Return the (x, y) coordinate for the center point of the cell that contains the specified text.  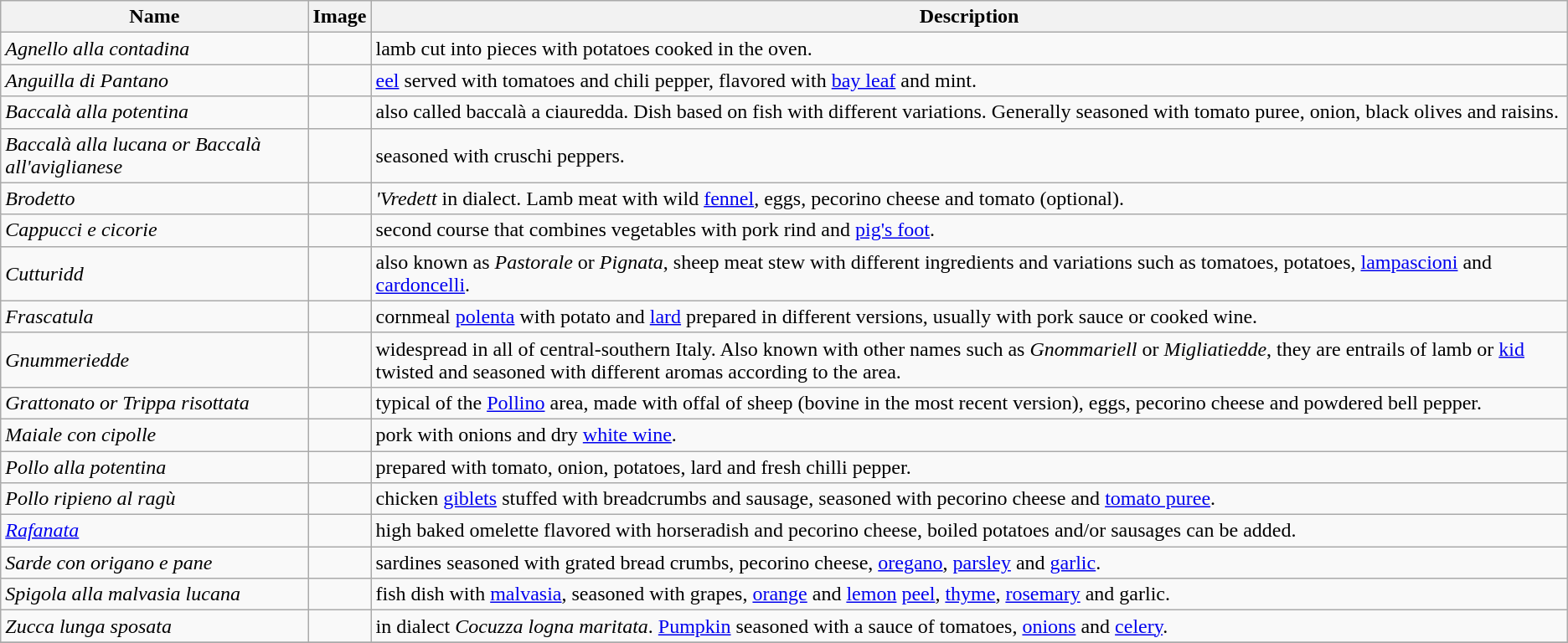
chicken giblets stuffed with breadcrumbs and sausage, seasoned with pecorino cheese and tomato puree. (969, 499)
Description (969, 17)
in dialect Cocuzza logna maritata. Pumpkin seasoned with a sauce of tomatoes, onions and celery. (969, 626)
Spigola alla malvasia lucana (154, 594)
Rafanata (154, 531)
second course that combines vegetables with pork rind and pig's foot. (969, 230)
sardines seasoned with grated bread crumbs, pecorino cheese, oregano, parsley and garlic. (969, 563)
eel served with tomatoes and chili pepper, flavored with bay leaf and mint. (969, 80)
Pollo ripieno al ragù (154, 499)
Gnummeriedde (154, 360)
Name (154, 17)
high baked omelette flavored with horseradish and pecorino cheese, boiled potatoes and/or sausages can be added. (969, 531)
seasoned with cruschi peppers. (969, 156)
Cutturidd (154, 273)
Sarde con origano e pane (154, 563)
Baccalà alla potentina (154, 112)
typical of the Pollino area, made with offal of sheep (bovine in the most recent version), eggs, pecorino cheese and powdered bell pepper. (969, 403)
lamb cut into pieces with potatoes cooked in the oven. (969, 49)
fish dish with malvasia, seasoned with grapes, orange and lemon peel, thyme, rosemary and garlic. (969, 594)
Agnello alla contadina (154, 49)
Zucca lunga sposata (154, 626)
Brodetto (154, 198)
Cappucci e cicorie (154, 230)
cornmeal polenta with potato and lard prepared in different versions, usually with pork sauce or cooked wine. (969, 316)
pork with onions and dry white wine. (969, 435)
also called baccalà a ciauredda. Dish based on fish with different variations. Generally seasoned with tomato puree, onion, black olives and raisins. (969, 112)
prepared with tomato, onion, potatoes, lard and fresh chilli pepper. (969, 466)
Image (340, 17)
Maiale con cipolle (154, 435)
Frascatula (154, 316)
Grattonato or Trippa risottata (154, 403)
Baccalà alla lucana or Baccalà all'aviglianese (154, 156)
Anguilla di Pantano (154, 80)
'Vredett in dialect. Lamb meat with wild fennel, eggs, pecorino cheese and tomato (optional). (969, 198)
Pollo alla potentina (154, 466)
